From the cell containing the given text, extract its center point as (x, y) coordinate. 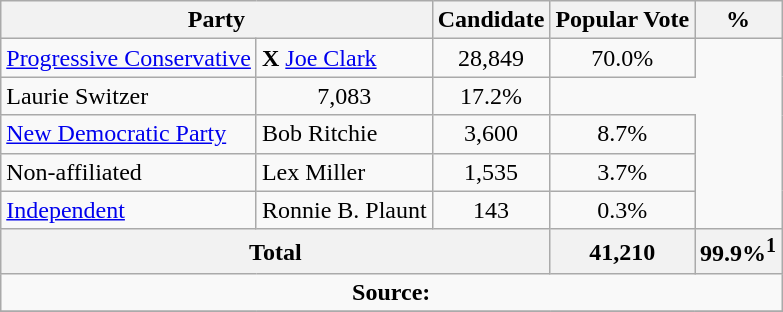
Progressive Conservative (129, 58)
X Joe Clark (344, 58)
99.9%1 (738, 252)
3,600 (491, 134)
Ronnie B. Plaunt (344, 210)
0.3% (622, 210)
New Democratic Party (129, 134)
Party (216, 20)
Total (276, 252)
3.7% (622, 172)
70.0% (622, 58)
Laurie Switzer (129, 96)
Popular Vote (622, 20)
% (738, 20)
Lex Miller (344, 172)
Non-affiliated (129, 172)
8.7% (622, 134)
143 (491, 210)
Source: (392, 293)
41,210 (622, 252)
28,849 (491, 58)
Independent (129, 210)
Bob Ritchie (344, 134)
7,083 (344, 96)
1,535 (491, 172)
17.2% (491, 96)
Candidate (491, 20)
